Output the [x, y] coordinate of the center of the cell containing the given text.  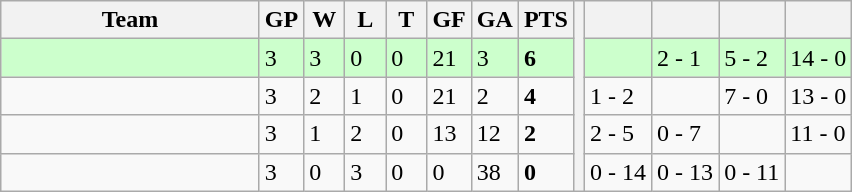
T [406, 20]
7 - 0 [752, 96]
5 - 2 [752, 58]
GP [281, 20]
L [366, 20]
1 - 2 [618, 96]
6 [546, 58]
2 - 5 [618, 134]
13 - 0 [818, 96]
PTS [546, 20]
GA [494, 20]
11 - 0 [818, 134]
GF [449, 20]
Team [130, 20]
2 - 1 [686, 58]
0 - 11 [752, 172]
12 [494, 134]
W [324, 20]
0 - 7 [686, 134]
13 [449, 134]
0 - 14 [618, 172]
4 [546, 96]
0 - 13 [686, 172]
38 [494, 172]
14 - 0 [818, 58]
